Pinpoint the cell where the given text exists, returning its (x, y) midpoint coordinate. 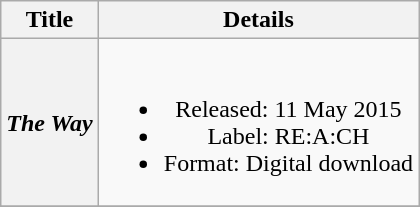
Details (258, 20)
Title (50, 20)
Released: 11 May 2015Label: RE:A:CHFormat: Digital download (258, 122)
The Way (50, 122)
